Scan for the cell matching the given text and deliver its [x, y] coordinate at center. 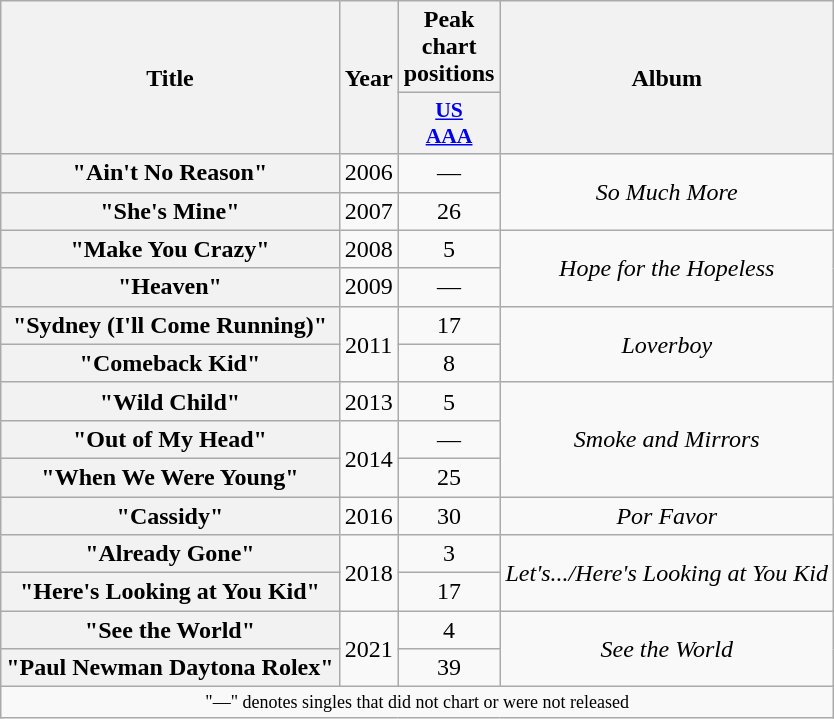
Album [667, 78]
Por Favor [667, 515]
"Already Gone" [170, 554]
26 [449, 211]
2006 [368, 173]
Year [368, 78]
39 [449, 668]
"—" denotes singles that did not chart or were not released [418, 702]
3 [449, 554]
"Cassidy" [170, 515]
2013 [368, 401]
So Much More [667, 192]
8 [449, 363]
"Paul Newman Daytona Rolex" [170, 668]
Loverboy [667, 344]
"Make You Crazy" [170, 249]
"When We Were Young" [170, 477]
Title [170, 78]
2018 [368, 573]
2014 [368, 458]
2008 [368, 249]
See the World [667, 649]
4 [449, 630]
"See the World" [170, 630]
"Heaven" [170, 287]
USAAA [449, 124]
2011 [368, 344]
25 [449, 477]
"Here's Looking at You Kid" [170, 592]
"Out of My Head" [170, 439]
"Ain't No Reason" [170, 173]
2007 [368, 211]
"Comeback Kid" [170, 363]
Let's.../Here's Looking at You Kid [667, 573]
30 [449, 515]
"She's Mine" [170, 211]
2016 [368, 515]
2009 [368, 287]
Smoke and Mirrors [667, 439]
2021 [368, 649]
"Sydney (I'll Come Running)" [170, 325]
Hope for the Hopeless [667, 268]
"Wild Child" [170, 401]
Peak chart positions [449, 47]
